Determine the [X, Y] coordinate at the center of the cell enclosing the given text.  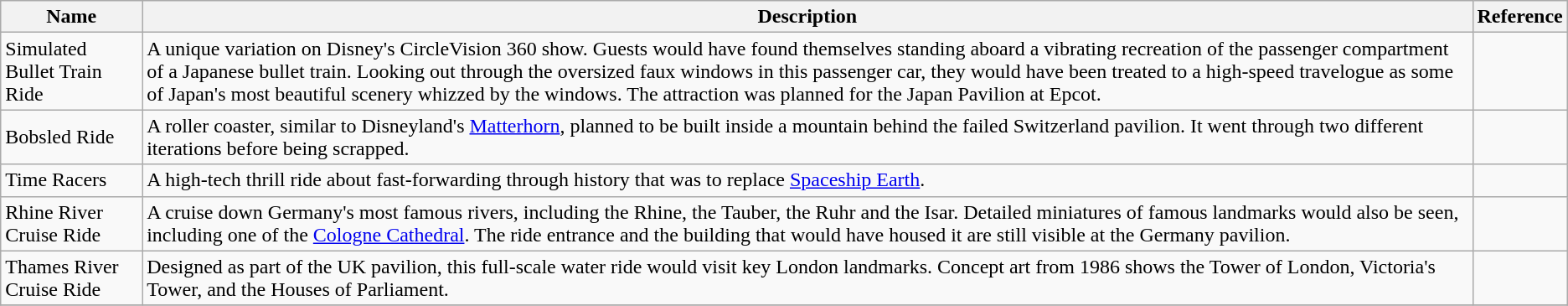
Reference [1519, 17]
Rhine River Cruise Ride [72, 223]
Name [72, 17]
Description [807, 17]
Simulated Bullet Train Ride [72, 71]
Time Racers [72, 180]
Thames River Cruise Ride [72, 278]
A high-tech thrill ride about fast-forwarding through history that was to replace Spaceship Earth. [807, 180]
Bobsled Ride [72, 137]
